Identify which cell holds the provided text, then report its [x, y] central coordinate. 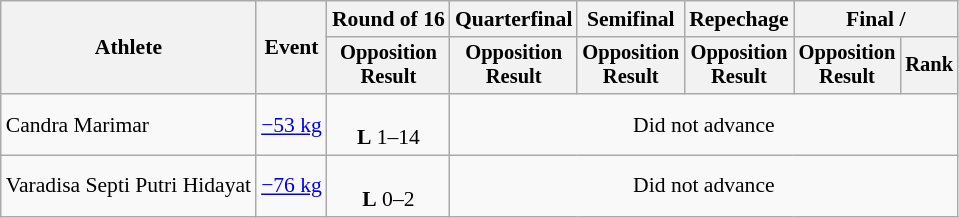
−53 kg [292, 124]
−76 kg [292, 186]
Repechage [739, 19]
Event [292, 48]
Semifinal [630, 19]
Varadisa Septi Putri Hidayat [128, 186]
Athlete [128, 48]
L 0–2 [388, 186]
Candra Marimar [128, 124]
Final / [876, 19]
Quarterfinal [514, 19]
L 1–14 [388, 124]
Round of 16 [388, 19]
Rank [929, 66]
